Capture the cell that displays the provided text and extract its (x, y) central coordinate. 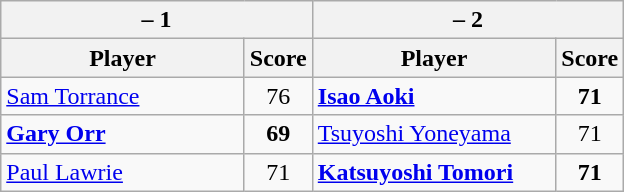
Paul Lawrie (123, 172)
– 1 (157, 20)
76 (278, 96)
Katsuyoshi Tomori (434, 172)
Sam Torrance (123, 96)
Gary Orr (123, 134)
Isao Aoki (434, 96)
– 2 (468, 20)
Tsuyoshi Yoneyama (434, 134)
69 (278, 134)
